From the cell containing the given text, extract its center point as [X, Y] coordinate. 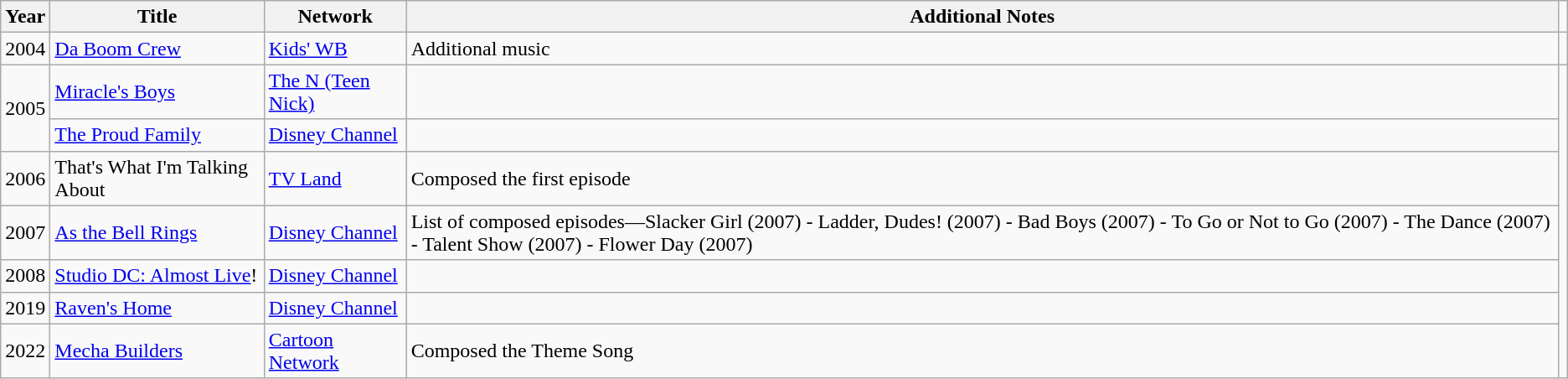
Cartoon Network [335, 350]
Composed the first episode [982, 178]
Title [157, 17]
2005 [25, 107]
2007 [25, 233]
Year [25, 17]
As the Bell Rings [157, 233]
TV Land [335, 178]
2022 [25, 350]
Miracle's Boys [157, 92]
2006 [25, 178]
Additional music [982, 49]
2008 [25, 276]
2019 [25, 308]
That's What I'm Talking About [157, 178]
Studio DC: Almost Live! [157, 276]
Raven's Home [157, 308]
The N (Teen Nick) [335, 92]
2004 [25, 49]
Composed the Theme Song [982, 350]
Network [335, 17]
Mecha Builders [157, 350]
Kids' WB [335, 49]
Additional Notes [982, 17]
Da Boom Crew [157, 49]
The Proud Family [157, 135]
